Return [x, y] of the center of cell containing provided text 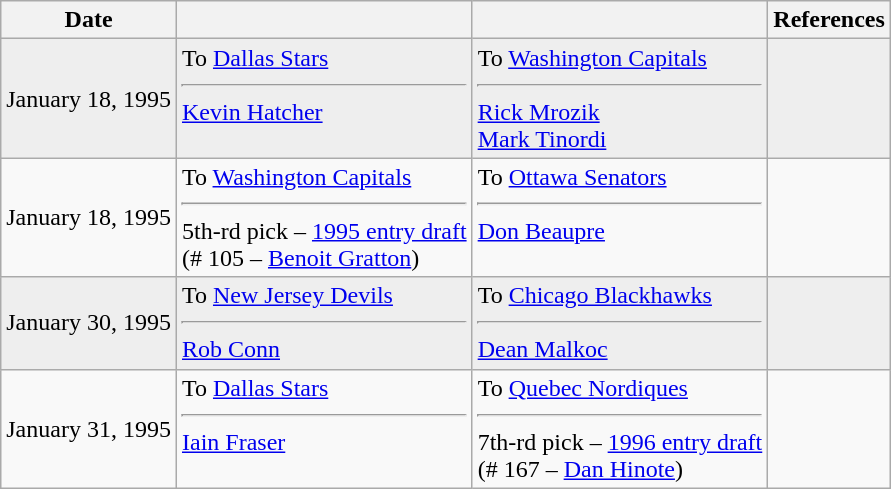
Date [89, 20]
January 30, 1995 [89, 323]
References [830, 20]
To Quebec Nordiques7th-rd pick – 1996 entry draft(# 167 – Dan Hinote) [620, 428]
To Dallas StarsKevin Hatcher [324, 98]
January 31, 1995 [89, 428]
To Washington Capitals5th-rd pick – 1995 entry draft(# 105 – Benoit Gratton) [324, 218]
To New Jersey DevilsRob Conn [324, 323]
To Dallas StarsIain Fraser [324, 428]
To Ottawa SenatorsDon Beaupre [620, 218]
To Chicago BlackhawksDean Malkoc [620, 323]
To Washington CapitalsRick MrozikMark Tinordi [620, 98]
